Locate the cell with the specified text and output its [X, Y] center coordinate. 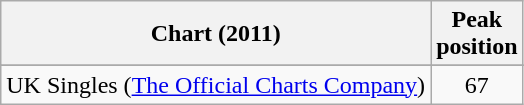
Peakposition [477, 34]
67 [477, 85]
Chart (2011) [216, 34]
UK Singles (The Official Charts Company) [216, 85]
